For the text-containing cell, return its midpoint in (X, Y) coordinate format. 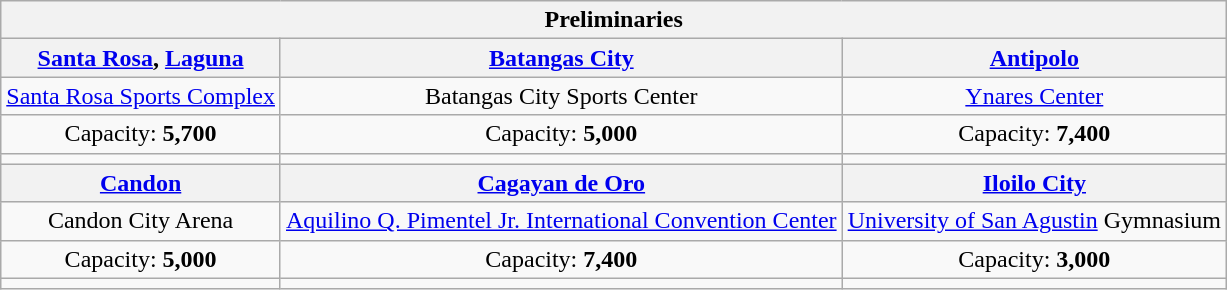
University of San Agustin Gymnasium (1034, 221)
Santa Rosa Sports Complex (141, 96)
Batangas City Sports Center (561, 96)
Antipolo (1034, 58)
Preliminaries (614, 20)
Iloilo City (1034, 183)
Candon (141, 183)
Cagayan de Oro (561, 183)
Capacity: 5,700 (141, 134)
Santa Rosa, Laguna (141, 58)
Ynares Center (1034, 96)
Candon City Arena (141, 221)
Capacity: 3,000 (1034, 259)
Batangas City (561, 58)
Aquilino Q. Pimentel Jr. International Convention Center (561, 221)
